Return the (x, y) coordinate for the center point of the cell that contains the specified text.  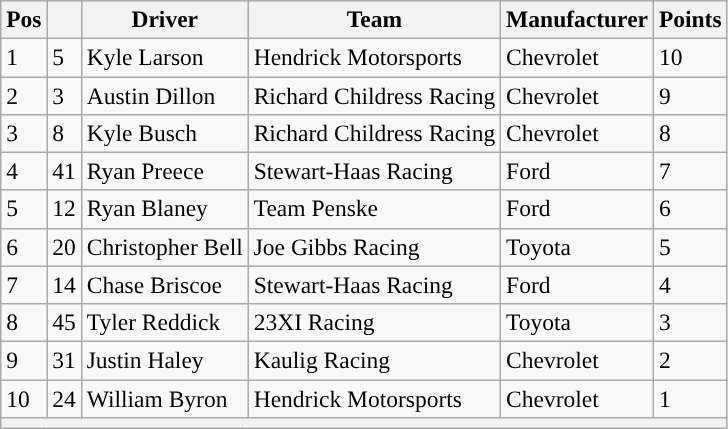
45 (64, 322)
Christopher Bell (164, 247)
23XI Racing (374, 322)
Pos (24, 19)
12 (64, 209)
Ryan Preece (164, 171)
14 (64, 285)
Austin Dillon (164, 95)
Tyler Reddick (164, 322)
Manufacturer (578, 19)
William Byron (164, 398)
Justin Haley (164, 360)
20 (64, 247)
Chase Briscoe (164, 285)
Driver (164, 19)
Kaulig Racing (374, 360)
Joe Gibbs Racing (374, 247)
Kyle Busch (164, 133)
Team (374, 19)
Points (690, 19)
Team Penske (374, 209)
Kyle Larson (164, 57)
Ryan Blaney (164, 209)
31 (64, 360)
41 (64, 171)
24 (64, 398)
